Output the [X, Y] coordinate of the center of the cell containing the given text.  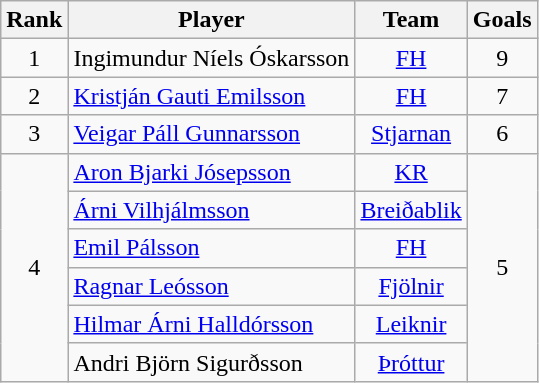
1 [34, 58]
Rank [34, 20]
Kristján Gauti Emilsson [212, 96]
Ragnar Leósson [212, 286]
Aron Bjarki Jósepsson [212, 172]
4 [34, 267]
Emil Pálsson [212, 248]
Árni Vilhjálmsson [212, 210]
Þróttur [411, 362]
Leiknir [411, 324]
KR [411, 172]
5 [502, 267]
Fjölnir [411, 286]
Veigar Páll Gunnarsson [212, 134]
Hilmar Árni Halldórsson [212, 324]
2 [34, 96]
7 [502, 96]
Breiðablik [411, 210]
Goals [502, 20]
Stjarnan [411, 134]
3 [34, 134]
6 [502, 134]
Player [212, 20]
9 [502, 58]
Team [411, 20]
Ingimundur Níels Óskarsson [212, 58]
Andri Björn Sigurðsson [212, 362]
